Determine the [x, y] coordinate at the center of the cell enclosing the given text.  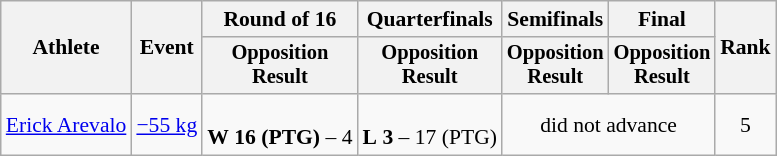
did not advance [608, 124]
Athlete [66, 48]
5 [746, 124]
W 16 (PTG) – 4 [280, 124]
Event [166, 48]
Semifinals [556, 19]
Erick Arevalo [66, 124]
Rank [746, 48]
Round of 16 [280, 19]
−55 kg [166, 124]
Quarterfinals [429, 19]
L 3 – 17 (PTG) [429, 124]
Final [662, 19]
